Output the [x, y] coordinate of the center of the cell containing the given text.  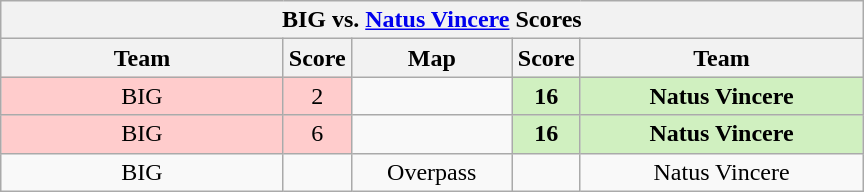
6 [317, 134]
Map [432, 58]
Overpass [432, 172]
BIG vs. Natus Vincere Scores [432, 20]
2 [317, 96]
